Return the (x, y) coordinate for the center point of the cell that contains the specified text.  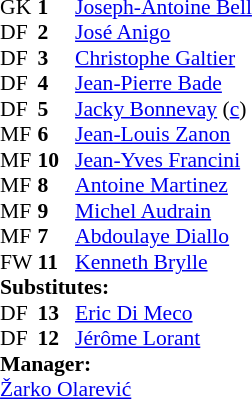
Kenneth Brylle (164, 262)
7 (57, 237)
José Anigo (164, 33)
FW (19, 262)
4 (57, 83)
11 (57, 262)
Eric Di Meco (164, 313)
5 (57, 109)
Manager: (126, 364)
2 (57, 33)
Substitutes: (126, 287)
9 (57, 211)
13 (57, 313)
Jean-Louis Zanon (164, 135)
8 (57, 185)
Jacky Bonnevay (c) (164, 109)
Jean-Yves Francini (164, 160)
Abdoulaye Diallo (164, 237)
10 (57, 160)
12 (57, 339)
Michel Audrain (164, 211)
Christophe Galtier (164, 58)
Jean-Pierre Bade (164, 83)
3 (57, 58)
Antoine Martinez (164, 185)
6 (57, 135)
Jérôme Lorant (164, 339)
